Provide the (x, y) coordinate of the cell's center where the given text is located.  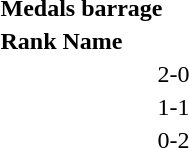
Name (92, 41)
